Identify which cell holds the provided text, then report its [X, Y] central coordinate. 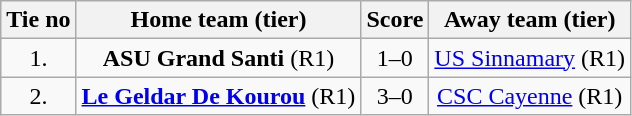
Score [395, 20]
US Sinnamary (R1) [530, 58]
Le Geldar De Kourou (R1) [218, 96]
ASU Grand Santi (R1) [218, 58]
1. [38, 58]
Away team (tier) [530, 20]
Home team (tier) [218, 20]
Tie no [38, 20]
CSC Cayenne (R1) [530, 96]
3–0 [395, 96]
2. [38, 96]
1–0 [395, 58]
